Extract the [X, Y] coordinate from the center of the cell holding the provided text.  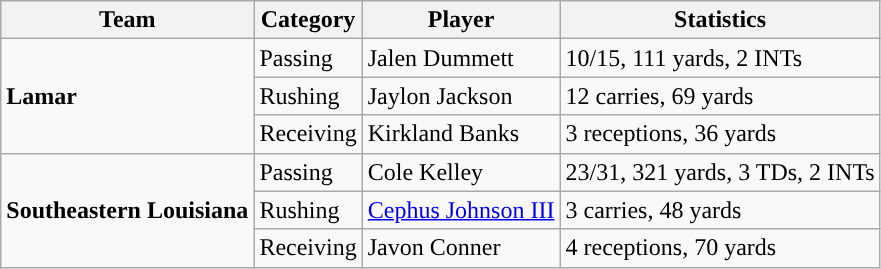
Jaylon Jackson [461, 96]
Cephus Johnson III [461, 210]
Jalen Dummett [461, 58]
Southeastern Louisiana [128, 210]
Player [461, 20]
Lamar [128, 96]
Javon Conner [461, 248]
Team [128, 20]
Category [308, 20]
12 carries, 69 yards [720, 96]
3 carries, 48 yards [720, 210]
10/15, 111 yards, 2 INTs [720, 58]
3 receptions, 36 yards [720, 134]
23/31, 321 yards, 3 TDs, 2 INTs [720, 172]
Cole Kelley [461, 172]
Kirkland Banks [461, 134]
4 receptions, 70 yards [720, 248]
Statistics [720, 20]
